Pinpoint the cell where the given text exists, returning its (x, y) midpoint coordinate. 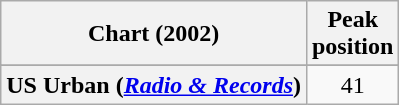
41 (352, 85)
Peakposition (352, 34)
Chart (2002) (154, 34)
US Urban (Radio & Records) (154, 85)
